Capture the cell that displays the provided text and extract its (x, y) central coordinate. 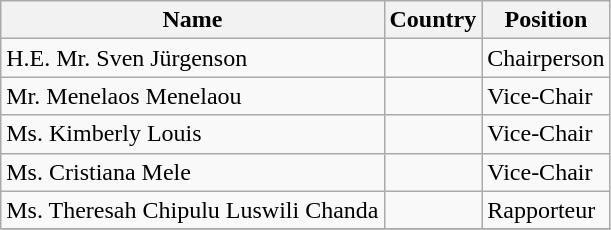
H.E. Mr. Sven Jürgenson (192, 58)
Rapporteur (546, 210)
Ms. Theresah Chipulu Luswili Chanda (192, 210)
Ms. Cristiana Mele (192, 172)
Ms. Kimberly Louis (192, 134)
Position (546, 20)
Name (192, 20)
Chairperson (546, 58)
Country (433, 20)
Mr. Menelaos Menelaou (192, 96)
